Search for the cell housing the specified text and yield its [X, Y] center coordinate. 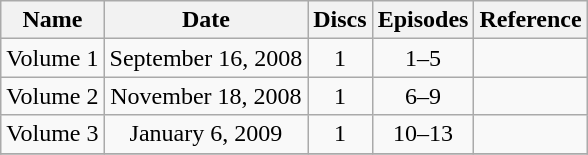
Reference [530, 20]
January 6, 2009 [206, 134]
1–5 [423, 58]
Volume 1 [52, 58]
Name [52, 20]
September 16, 2008 [206, 58]
Episodes [423, 20]
November 18, 2008 [206, 96]
Volume 3 [52, 134]
6–9 [423, 96]
Volume 2 [52, 96]
Discs [340, 20]
10–13 [423, 134]
Date [206, 20]
